Detect which cell encompasses the target text, then output its (X, Y) center coordinate. 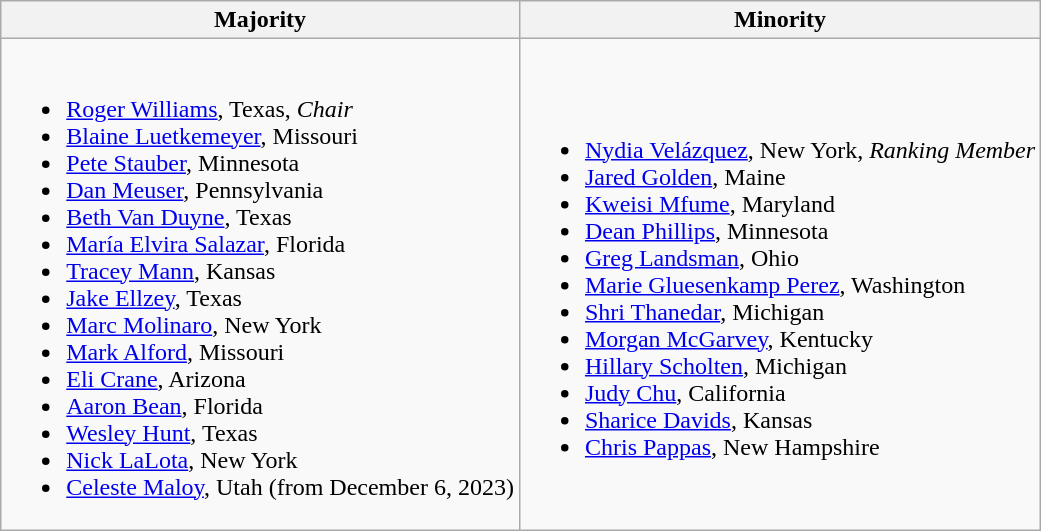
Majority (260, 20)
Minority (780, 20)
